Identify which cell holds the provided text, then report its (X, Y) central coordinate. 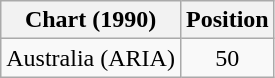
Chart (1990) (91, 20)
50 (227, 58)
Australia (ARIA) (91, 58)
Position (227, 20)
